Scan for the cell matching the given text and deliver its (x, y) coordinate at center. 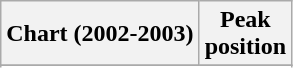
Chart (2002-2003) (100, 34)
Peakposition (245, 34)
